Identify which cell holds the provided text, then report its (x, y) central coordinate. 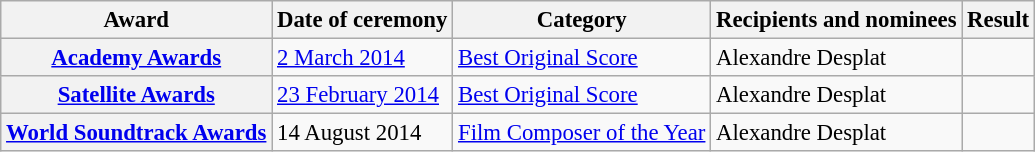
Film Composer of the Year (582, 133)
14 August 2014 (362, 133)
World Soundtrack Awards (136, 133)
Award (136, 20)
Recipients and nominees (836, 20)
Satellite Awards (136, 95)
Result (998, 20)
23 February 2014 (362, 95)
Category (582, 20)
2 March 2014 (362, 58)
Academy Awards (136, 58)
Date of ceremony (362, 20)
